Capture the cell that displays the provided text and extract its (X, Y) central coordinate. 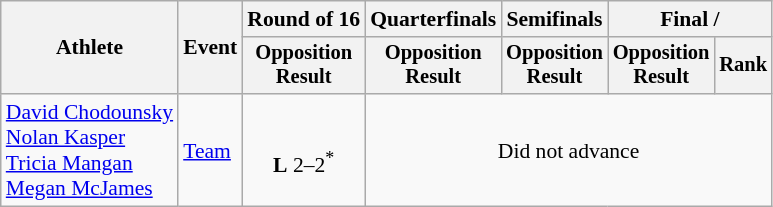
Semifinals (554, 19)
L 2–2* (304, 150)
Rank (743, 66)
Athlete (90, 48)
Round of 16 (304, 19)
David ChodounskyNolan KasperTricia ManganMegan McJames (90, 150)
Did not advance (568, 150)
Event (210, 48)
Final / (690, 19)
Team (210, 150)
Quarterfinals (433, 19)
